Capture the cell that displays the provided text and extract its [x, y] central coordinate. 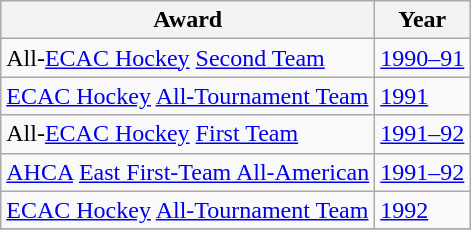
Award [188, 20]
Year [422, 20]
All-ECAC Hockey First Team [188, 134]
1992 [422, 210]
All-ECAC Hockey Second Team [188, 58]
1991 [422, 96]
1990–91 [422, 58]
AHCA East First-Team All-American [188, 172]
